Provide the (X, Y) coordinate of the cell's center where the given text is located.  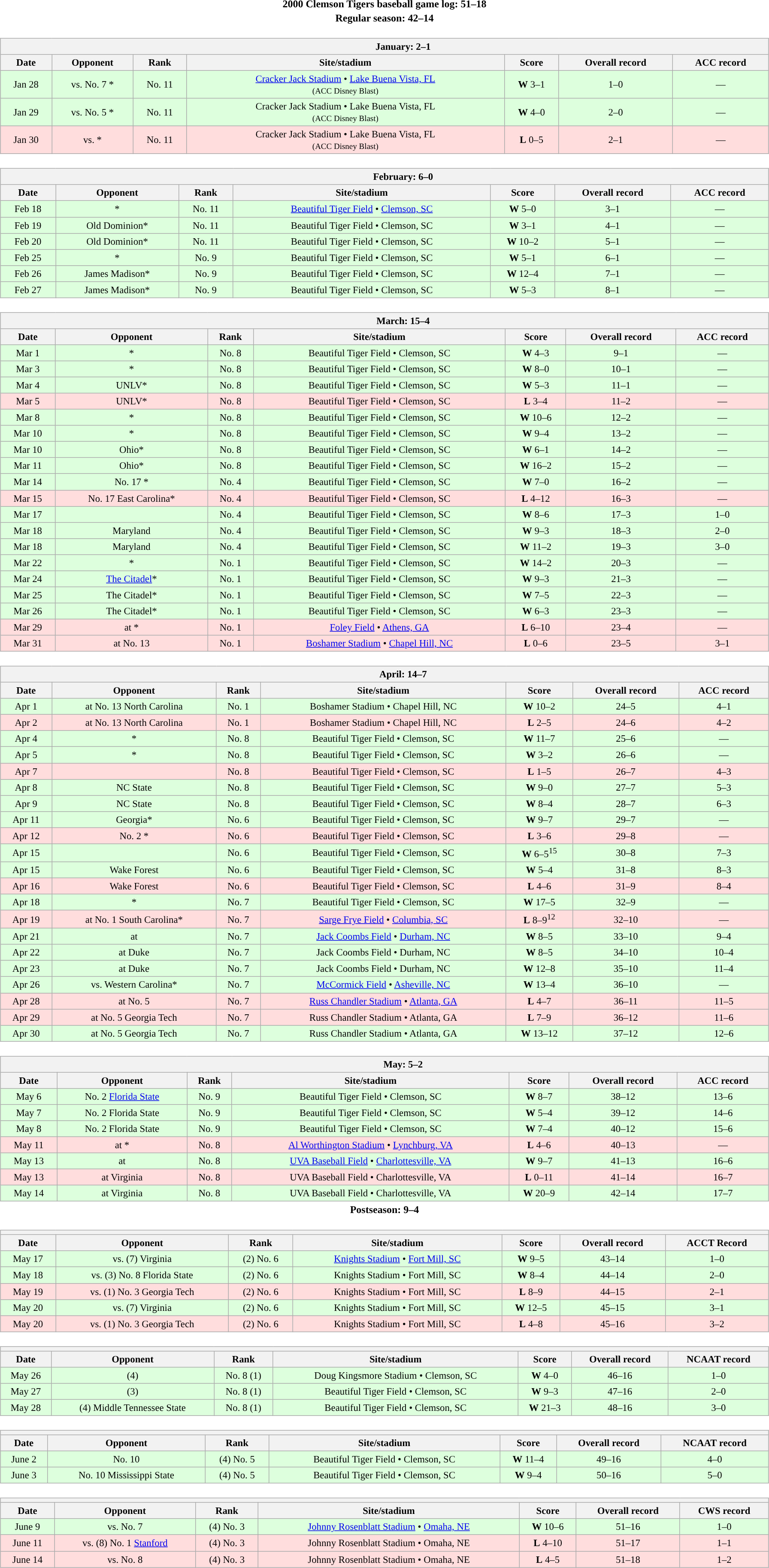
Feb 20 (28, 241)
W 20–9 (539, 1193)
Mar 14 (28, 482)
35–10 (626, 969)
Apr 5 (26, 755)
41–14 (623, 1177)
Apr 19 (26, 919)
19–3 (621, 546)
7–3 (724, 852)
W 6–515 (539, 852)
May: 5–2 (384, 1064)
3–2 (717, 1324)
12–6 (724, 1033)
Apr 30 (26, 1033)
45–15 (613, 1307)
Mar 25 (28, 595)
May 8 (29, 1129)
ACCT Record (717, 1243)
31–8 (626, 870)
W 16–2 (536, 466)
W 13–4 (539, 985)
Feb 25 (28, 258)
January: 2–1 (384, 46)
April: 14–7 (384, 674)
10–4 (724, 952)
vs. No. 5 * (93, 112)
Apr 18 (26, 902)
14–6 (723, 1113)
36–12 (626, 1017)
May 19 (28, 1292)
8–1 (613, 290)
14–2 (621, 450)
February: 6–0 (384, 177)
L 4–7 (539, 1001)
Mar 8 (28, 418)
50–16 (609, 1475)
W 7–4 (539, 1129)
L 3–4 (536, 401)
W 7–5 (536, 595)
42–14 (623, 1193)
43–14 (613, 1259)
Apr 11 (26, 819)
22–3 (621, 595)
Mar 26 (28, 611)
at No. 5 (134, 1001)
Apr 23 (26, 969)
Apr 29 (26, 1017)
8–4 (724, 886)
16–6 (723, 1161)
38–12 (623, 1096)
vs. No. 7 (125, 1527)
36–10 (626, 985)
W 7–0 (536, 482)
18–3 (621, 531)
16–7 (723, 1177)
Sarge Frye Field • Columbia, SC (384, 919)
8–3 (724, 870)
41–13 (623, 1161)
6–1 (613, 258)
W 6–1 (536, 450)
L 0–6 (536, 643)
Mar 3 (28, 369)
L 0–5 (531, 140)
Mar 5 (28, 401)
May 26 (26, 1375)
13–6 (723, 1096)
May 14 (29, 1193)
16–3 (621, 498)
May 7 (29, 1113)
W 12–8 (539, 969)
vs. * (93, 140)
Al Worthington Stadium • Lynchburg, VA (370, 1145)
Mar 22 (28, 563)
L 8–9 (531, 1292)
No. 10 (126, 1459)
5–3 (724, 787)
vs. Western Carolina* (134, 985)
4–0 (715, 1459)
No. 17 East Carolina* (131, 498)
W 5–1 (523, 258)
51–16 (628, 1527)
Apr 7 (26, 771)
Apr 8 (26, 787)
W 5–0 (523, 209)
37–12 (626, 1033)
Apr 26 (26, 985)
May 6 (29, 1096)
20–3 (621, 563)
9–1 (621, 353)
Apr 28 (26, 1001)
No. 2 * (134, 836)
W 3–2 (539, 755)
at No. 1 South Carolina* (134, 919)
6–3 (724, 804)
(3) (132, 1392)
June 11 (27, 1543)
L 3–6 (539, 836)
34–10 (626, 952)
W 12–5 (531, 1307)
Feb 18 (28, 209)
Doug Kingsmore Stadium • Clemson, SC (396, 1375)
1–2 (724, 1559)
Jan 28 (26, 84)
Mar 1 (28, 353)
L 2–5 (539, 723)
CWS record (724, 1511)
L 0–11 (539, 1177)
40–12 (623, 1129)
9–4 (724, 937)
4–3 (724, 771)
Jan 29 (26, 112)
21–3 (621, 579)
44–15 (613, 1292)
40–13 (623, 1145)
13–2 (621, 434)
W 11–4 (528, 1459)
25–6 (626, 739)
5–0 (715, 1475)
at No. 13 (131, 643)
Mar 31 (28, 643)
11–6 (724, 1017)
L 4–8 (531, 1324)
17–7 (723, 1193)
26–7 (626, 771)
Mar 15 (28, 498)
29–7 (626, 819)
(4) Middle Tennessee State (132, 1407)
12–2 (621, 418)
15–6 (723, 1129)
45–16 (613, 1324)
24–5 (626, 707)
W 14–2 (536, 563)
23–5 (621, 643)
Feb 19 (28, 225)
No. 10 Mississippi State (126, 1475)
W 11–7 (539, 739)
W 9–0 (539, 787)
W 4–3 (536, 353)
L 8–912 (539, 919)
7–1 (613, 273)
51–18 (628, 1559)
Mar 17 (28, 514)
27–7 (626, 787)
47–16 (620, 1392)
vs. (8) No. 1 Stanford (125, 1543)
28–7 (626, 804)
Apr 9 (26, 804)
W 13–12 (539, 1033)
1–1 (724, 1543)
49–16 (609, 1459)
10–1 (621, 369)
W 9–5 (531, 1259)
vs. (3) No. 8 Florida State (142, 1275)
W 12–4 (523, 273)
May 11 (29, 1145)
33–10 (626, 937)
Apr 22 (26, 952)
46–16 (620, 1375)
11–4 (724, 969)
11–1 (621, 385)
15–2 (621, 466)
4–2 (724, 723)
31–9 (626, 886)
48–16 (620, 1407)
vs. No. 8 (125, 1559)
L 6–10 (536, 627)
Mar 24 (28, 579)
W 21–3 (545, 1407)
32–10 (626, 919)
16–2 (621, 482)
May 27 (26, 1392)
11–5 (724, 1001)
June 14 (27, 1559)
L 7–9 (539, 1017)
June 2 (24, 1459)
June 9 (27, 1527)
W 17–5 (539, 902)
Apr 1 (26, 707)
McCormick Field • Asheville, NC (384, 985)
Apr 21 (26, 937)
5–1 (613, 241)
36–11 (626, 1001)
L 4–5 (548, 1559)
Mar 4 (28, 385)
Apr 16 (26, 886)
Feb 27 (28, 290)
L 4–10 (548, 1543)
W 8–0 (536, 369)
Apr 12 (26, 836)
39–12 (623, 1113)
11–2 (621, 401)
24–6 (626, 723)
Apr 2 (26, 723)
51–17 (628, 1543)
29–8 (626, 836)
L 4–12 (536, 498)
June 3 (24, 1475)
Mar 11 (28, 466)
March: 15–4 (384, 321)
May 18 (28, 1275)
17–3 (621, 514)
Apr 4 (26, 739)
W 6–3 (536, 611)
44–14 (613, 1275)
Georgia* (134, 819)
W 8–6 (536, 514)
(4) (132, 1375)
26–6 (626, 755)
Feb 26 (28, 273)
32–9 (626, 902)
W 8–7 (539, 1096)
May 28 (26, 1407)
vs. No. 7 * (93, 84)
No. 17 * (131, 482)
L 1–5 (539, 771)
Jan 30 (26, 140)
May 17 (28, 1259)
Foley Field • Athens, GA (379, 627)
23–4 (621, 627)
W 11–2 (536, 546)
30–8 (626, 852)
Mar 29 (28, 627)
23–3 (621, 611)
